From the cell containing the given text, extract its center point as [x, y] coordinate. 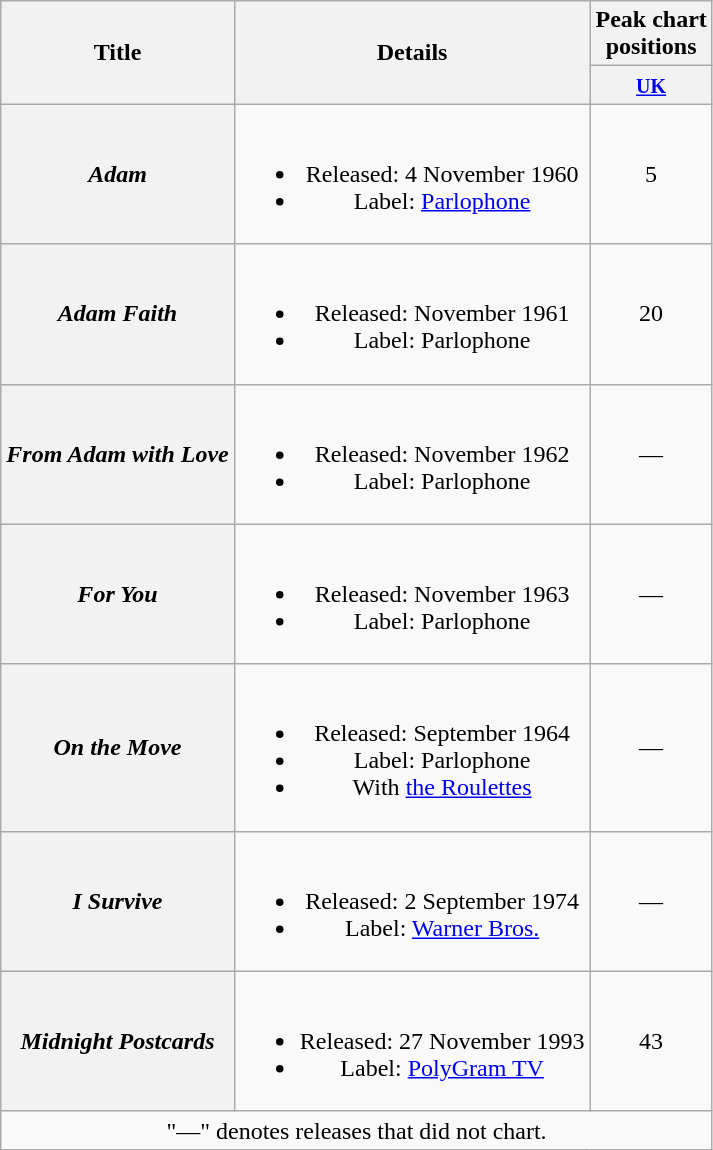
I Survive [118, 901]
UK [651, 85]
"—" denotes releases that did not chart. [357, 1130]
Released: 27 November 1993Label: PolyGram TV [412, 1041]
Released: 4 November 1960Label: Parlophone [412, 174]
Title [118, 52]
Adam [118, 174]
Released: November 1963Label: Parlophone [412, 594]
20 [651, 314]
Released: September 1964Label: ParlophoneWith the Roulettes [412, 748]
Midnight Postcards [118, 1041]
Details [412, 52]
Released: 2 September 1974Label: Warner Bros. [412, 901]
From Adam with Love [118, 454]
For You [118, 594]
Released: November 1961Label: Parlophone [412, 314]
On the Move [118, 748]
5 [651, 174]
43 [651, 1041]
Released: November 1962Label: Parlophone [412, 454]
Adam Faith [118, 314]
Peak chartpositions [651, 34]
